For the text-containing cell, return its midpoint in [X, Y] coordinate format. 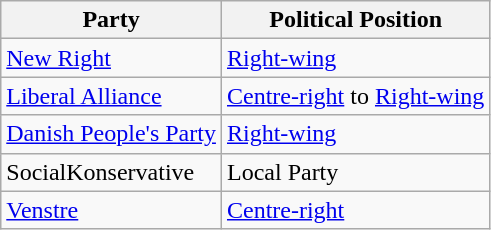
Centre-right to Right-wing [355, 96]
Danish People's Party [112, 134]
Venstre [112, 210]
Local Party [355, 172]
New Right [112, 58]
Liberal Alliance [112, 96]
Centre-right [355, 210]
Party [112, 20]
Political Position [355, 20]
SocialKonservative [112, 172]
